Find where the given text appears and provide that cell's center as (x, y) coordinate. 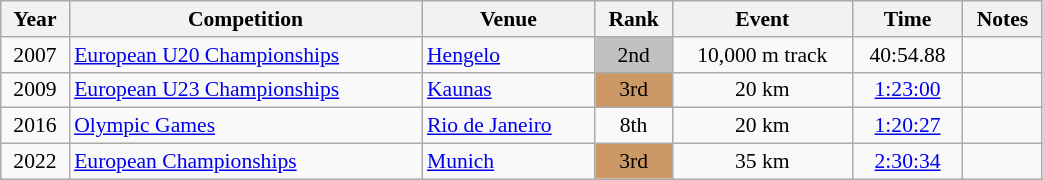
Year (35, 19)
8th (634, 126)
Notes (1002, 19)
European U23 Championships (246, 90)
35 km (762, 162)
1:20:27 (908, 126)
Rank (634, 19)
Olympic Games (246, 126)
Munich (508, 162)
Competition (246, 19)
Time (908, 19)
2007 (35, 55)
2022 (35, 162)
Rio de Janeiro (508, 126)
1:23:00 (908, 90)
European Championships (246, 162)
Event (762, 19)
2016 (35, 126)
Hengelo (508, 55)
European U20 Championships (246, 55)
40:54.88 (908, 55)
Kaunas (508, 90)
10,000 m track (762, 55)
2:30:34 (908, 162)
2009 (35, 90)
2nd (634, 55)
Venue (508, 19)
